Locate the cell with the specified text and output its (X, Y) center coordinate. 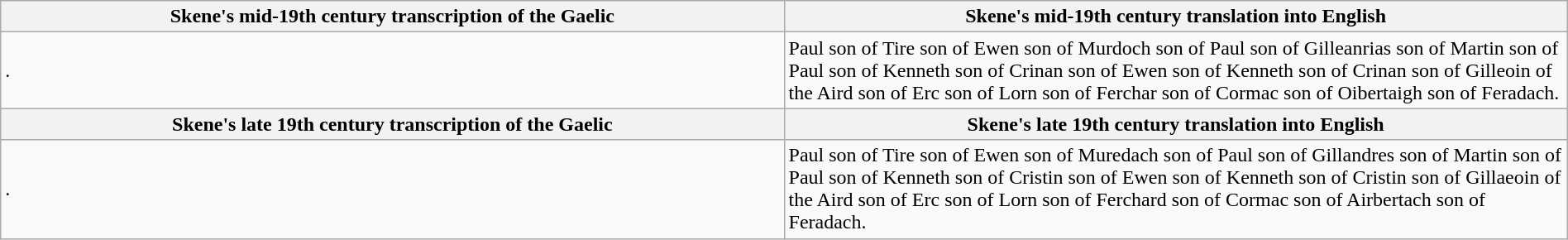
Skene's mid-19th century transcription of the Gaelic (392, 17)
Skene's late 19th century transcription of the Gaelic (392, 124)
Skene's mid-19th century translation into English (1176, 17)
Skene's late 19th century translation into English (1176, 124)
